For the text-containing cell, return its midpoint in [x, y] coordinate format. 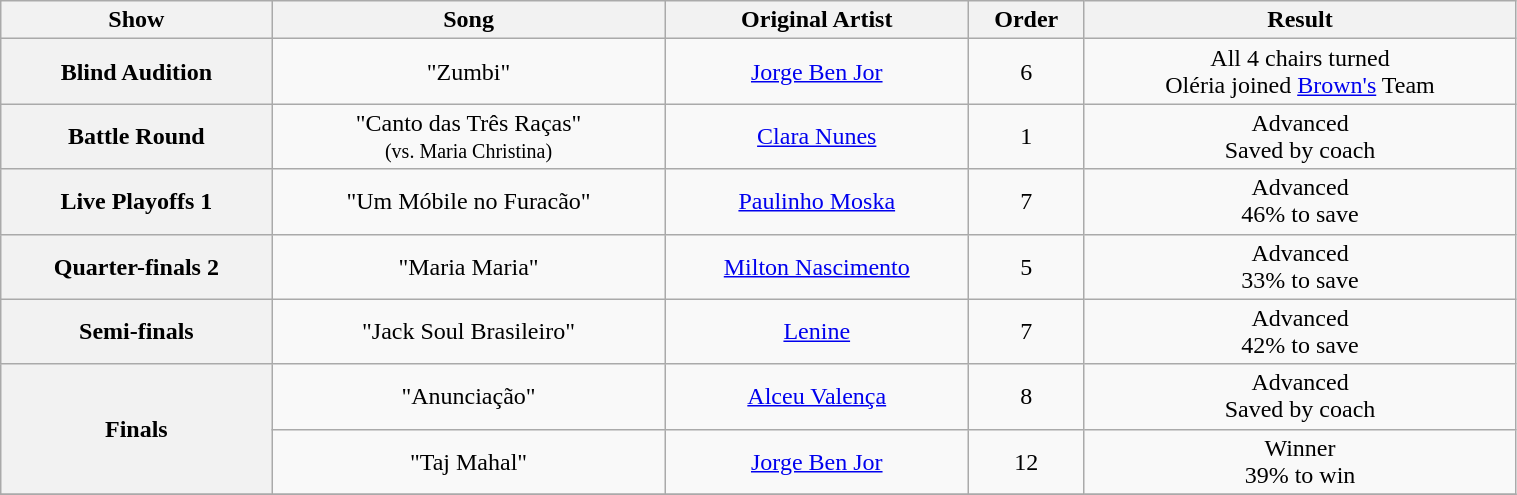
8 [1026, 396]
Live Playoffs 1 [136, 202]
Quarter-finals 2 [136, 266]
Milton Nascimento [816, 266]
"Maria Maria" [468, 266]
Advanced46% to save [1300, 202]
6 [1026, 72]
"Um Móbile no Furacão" [468, 202]
Winner39% to win [1300, 462]
Alceu Valença [816, 396]
"Canto das Três Raças"(vs. Maria Christina) [468, 136]
Result [1300, 20]
"Jack Soul Brasileiro" [468, 332]
Advanced33% to save [1300, 266]
1 [1026, 136]
Clara Nunes [816, 136]
"Taj Mahal" [468, 462]
Semi-finals [136, 332]
"Zumbi" [468, 72]
"Anunciação" [468, 396]
Show [136, 20]
Paulinho Moska [816, 202]
Blind Audition [136, 72]
Order [1026, 20]
Song [468, 20]
Finals [136, 429]
Advanced42% to save [1300, 332]
5 [1026, 266]
All 4 chairs turnedOléria joined Brown's Team [1300, 72]
Original Artist [816, 20]
12 [1026, 462]
Lenine [816, 332]
Battle Round [136, 136]
